Pinpoint the cell where the given text exists, returning its [x, y] midpoint coordinate. 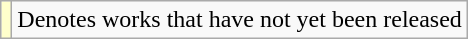
Denotes works that have not yet been released [240, 20]
